Return [X, Y] of the center of cell containing provided text 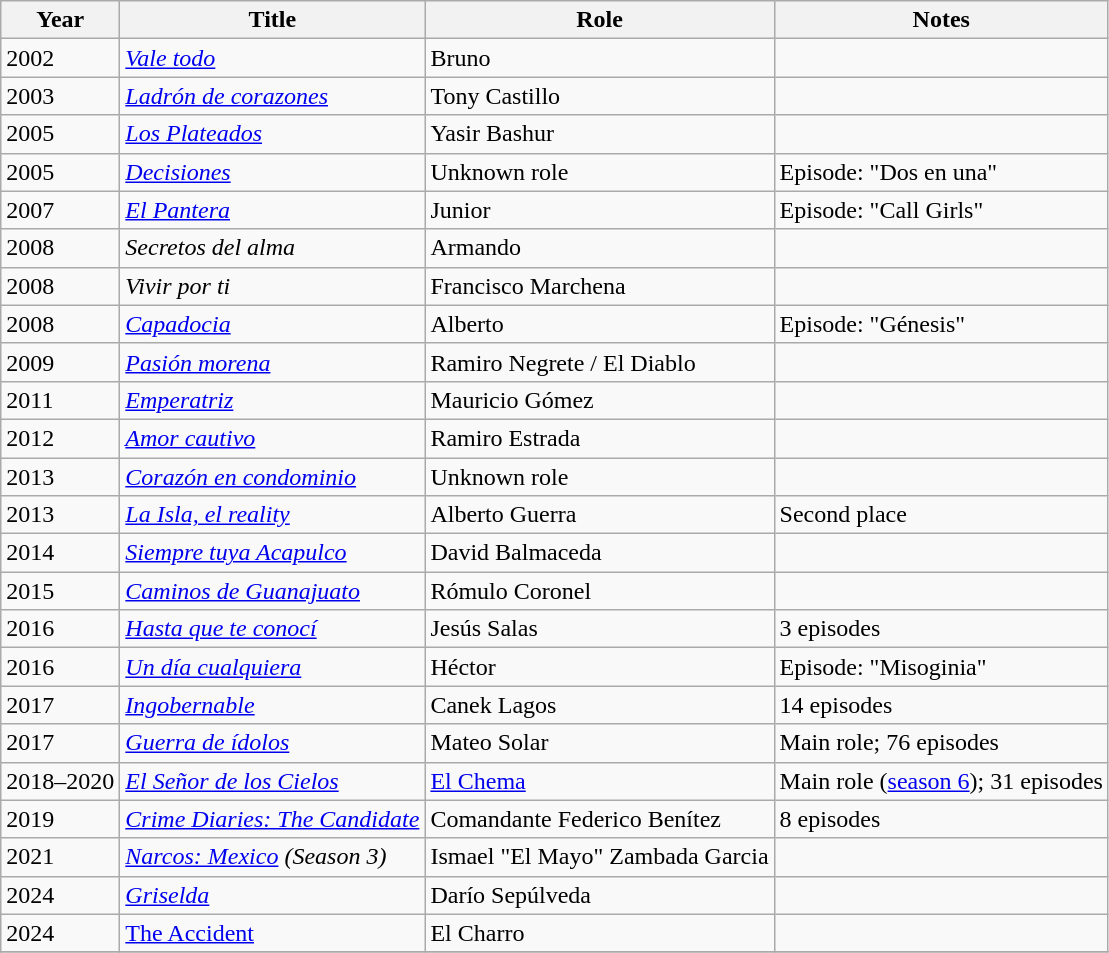
14 episodes [941, 705]
Episode: "Call Girls" [941, 210]
El Charro [600, 933]
Episode: "Génesis" [941, 324]
Junior [600, 210]
Francisco Marchena [600, 286]
2003 [60, 96]
2015 [60, 591]
Amor cautivo [272, 438]
2011 [60, 400]
2014 [60, 553]
Guerra de ídolos [272, 743]
Armando [600, 248]
Darío Sepúlveda [600, 895]
Yasir Bashur [600, 134]
Main role (season 6); 31 episodes [941, 781]
Pasión morena [272, 362]
Griselda [272, 895]
Un día cualquiera [272, 667]
3 episodes [941, 629]
Los Plateados [272, 134]
Jesús Salas [600, 629]
Ramiro Estrada [600, 438]
Ingobernable [272, 705]
El Chema [600, 781]
Siempre tuya Acapulco [272, 553]
Tony Castillo [600, 96]
Alberto Guerra [600, 515]
Decisiones [272, 172]
Ladrón de corazones [272, 96]
2018–2020 [60, 781]
Mauricio Gómez [600, 400]
2012 [60, 438]
Canek Lagos [600, 705]
Hasta que te conocí [272, 629]
Narcos: Mexico (Season 3) [272, 857]
Héctor [600, 667]
The Accident [272, 933]
Main role; 76 episodes [941, 743]
Title [272, 20]
Rómulo Coronel [600, 591]
2007 [60, 210]
2009 [60, 362]
2002 [60, 58]
La Isla, el reality [272, 515]
Mateo Solar [600, 743]
Ramiro Negrete / El Diablo [600, 362]
Year [60, 20]
Episode: "Misoginia" [941, 667]
Episode: "Dos en una" [941, 172]
2019 [60, 819]
Role [600, 20]
Alberto [600, 324]
Capadocia [272, 324]
Crime Diaries: The Candidate [272, 819]
Secretos del alma [272, 248]
Vivir por ti [272, 286]
Second place [941, 515]
Comandante Federico Benítez [600, 819]
Caminos de Guanajuato [272, 591]
Vale todo [272, 58]
8 episodes [941, 819]
El Señor de los Cielos [272, 781]
David Balmaceda [600, 553]
Corazón en condominio [272, 477]
Notes [941, 20]
Emperatriz [272, 400]
2021 [60, 857]
El Pantera [272, 210]
Ismael "El Mayo" Zambada Garcia [600, 857]
Bruno [600, 58]
